Identify which cell holds the provided text, then report its (X, Y) central coordinate. 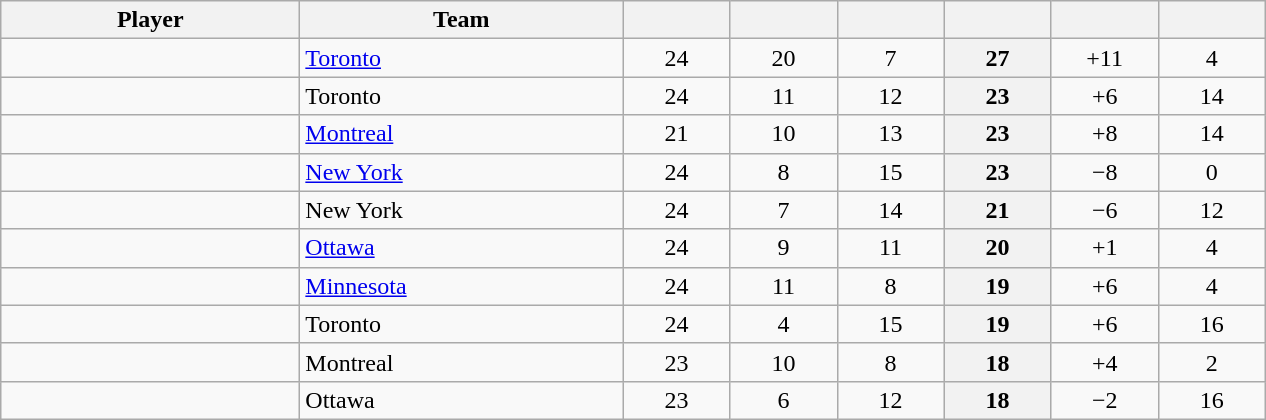
0 (1212, 172)
9 (784, 248)
+11 (1104, 58)
13 (890, 134)
Player (150, 20)
2 (1212, 362)
−2 (1104, 400)
Team (462, 20)
Minnesota (462, 286)
+4 (1104, 362)
−6 (1104, 210)
−8 (1104, 172)
+1 (1104, 248)
+8 (1104, 134)
6 (784, 400)
27 (998, 58)
